Determine the [X, Y] coordinate at the center of the cell enclosing the given text.  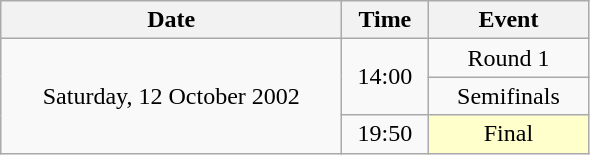
Date [172, 20]
14:00 [385, 77]
19:50 [385, 134]
Round 1 [508, 58]
Semifinals [508, 96]
Event [508, 20]
Saturday, 12 October 2002 [172, 96]
Time [385, 20]
Final [508, 134]
